For the text-containing cell, return its midpoint in (X, Y) coordinate format. 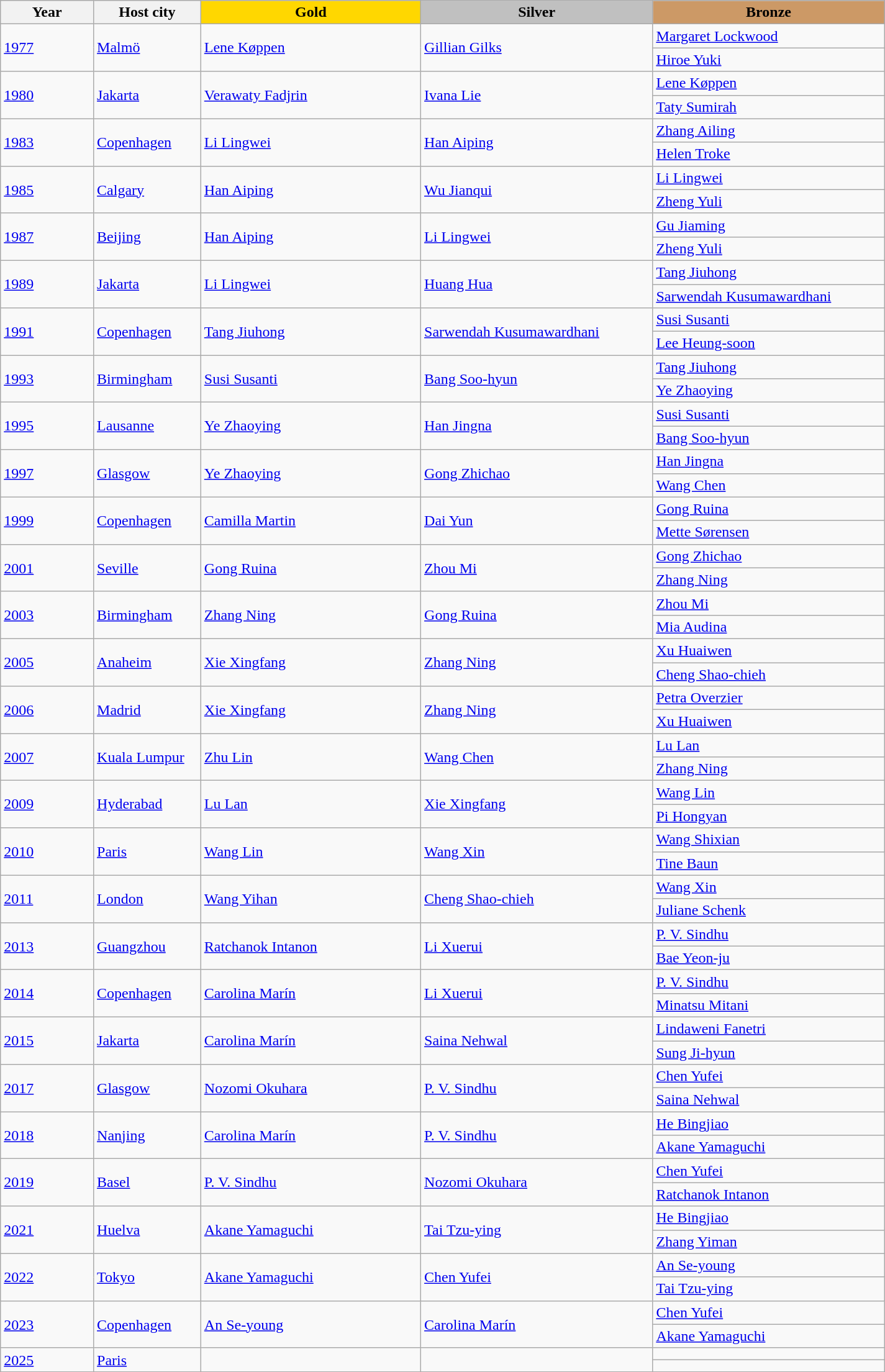
Hiroe Yuki (769, 60)
2007 (47, 757)
Madrid (148, 710)
Zhang Ailing (769, 130)
2013 (47, 946)
Helen Troke (769, 154)
1993 (47, 379)
Wang Yihan (311, 899)
Kuala Lumpur (148, 757)
2022 (47, 1277)
2014 (47, 993)
2019 (47, 1183)
2011 (47, 899)
1987 (47, 237)
Tokyo (148, 1277)
Gold (311, 12)
1983 (47, 142)
Seville (148, 568)
Gillian Gilks (537, 48)
Zhang Yiman (769, 1242)
1991 (47, 332)
Hyderabad (148, 804)
2001 (47, 568)
Dai Yun (537, 520)
2015 (47, 1040)
2010 (47, 852)
Taty Sumirah (769, 107)
1977 (47, 48)
Host city (148, 12)
2021 (47, 1230)
2025 (47, 1360)
2005 (47, 662)
2023 (47, 1324)
2017 (47, 1088)
Guangzhou (148, 946)
2009 (47, 804)
Mia Audina (769, 627)
1995 (47, 426)
Gu Jiaming (769, 225)
Bronze (769, 12)
Verawaty Fadjrin (311, 95)
2018 (47, 1135)
Year (47, 12)
Nanjing (148, 1135)
1980 (47, 95)
Bae Yeon-ju (769, 958)
Lindaweni Fanetri (769, 1029)
Pi Hongyan (769, 816)
1989 (47, 284)
Sung Ji-hyun (769, 1053)
Silver (537, 12)
Petra Overzier (769, 698)
1985 (47, 189)
Minatsu Mitani (769, 1005)
Lee Heung-soon (769, 343)
2003 (47, 615)
Camilla Martin (311, 520)
Tine Baun (769, 863)
Juliane Schenk (769, 911)
Calgary (148, 189)
Beijing (148, 237)
Huang Hua (537, 284)
Basel (148, 1183)
1997 (47, 473)
1999 (47, 520)
Ivana Lie (537, 95)
Wu Jianqui (537, 189)
Mette Sørensen (769, 532)
Zhu Lin (311, 757)
2006 (47, 710)
Lausanne (148, 426)
Huelva (148, 1230)
Anaheim (148, 662)
Wang Shixian (769, 840)
London (148, 899)
Margaret Lockwood (769, 36)
Malmö (148, 48)
